Output the (x, y) coordinate of the center of the cell containing the given text.  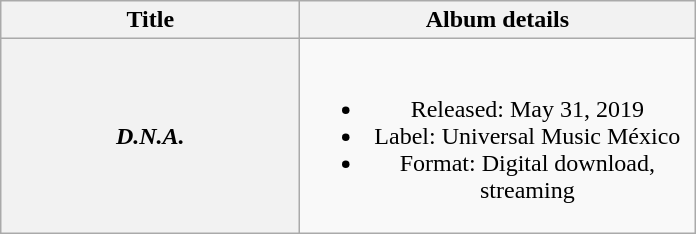
Album details (498, 20)
D.N.A. (150, 136)
Released: May 31, 2019Label: Universal Music MéxicoFormat: Digital download, streaming (498, 136)
Title (150, 20)
